Capture the cell that displays the provided text and extract its (X, Y) central coordinate. 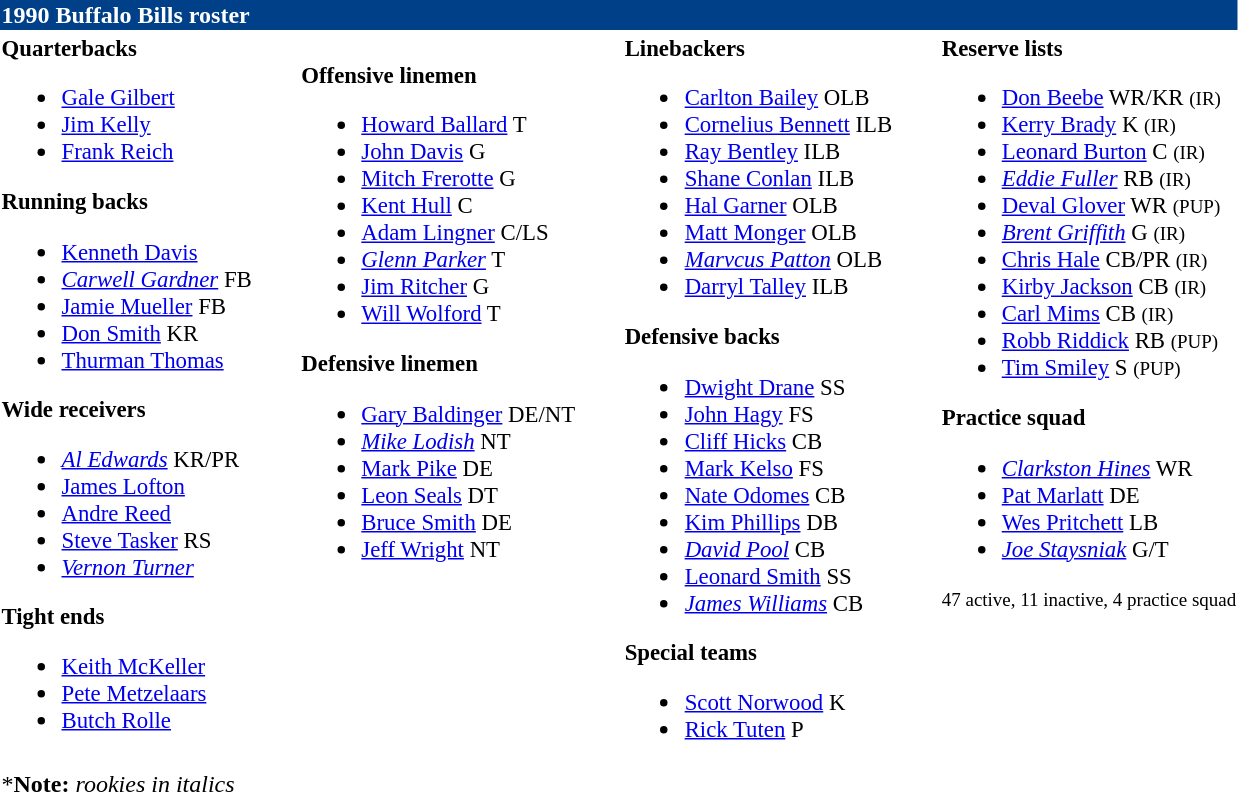
1990 Buffalo Bills roster (619, 15)
